For the text-containing cell, return its midpoint in [X, Y] coordinate format. 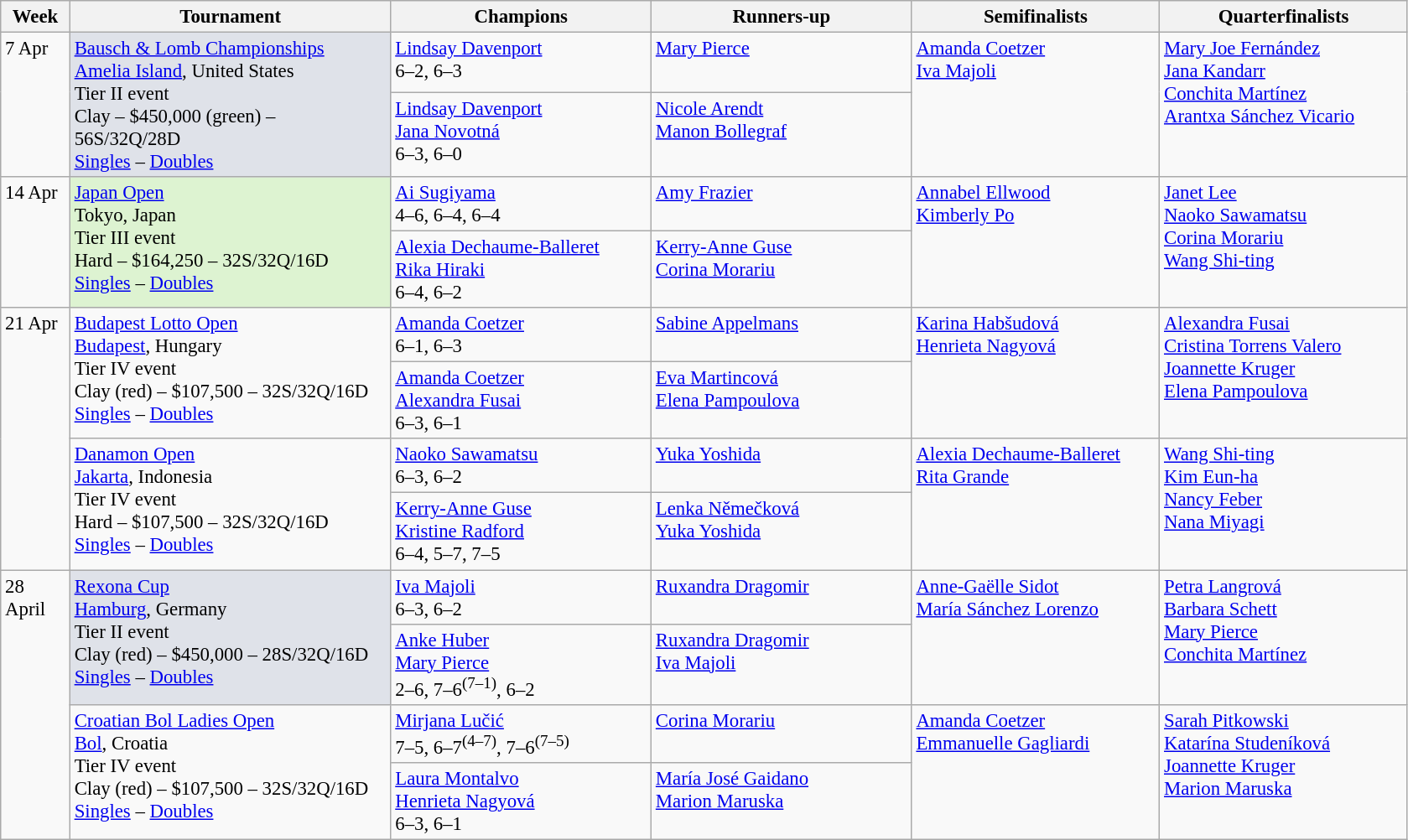
Ruxandra Dragomir [782, 597]
Mirjana Lučić7–5, 6–7(4–7), 7–6(7–5) [522, 733]
Yuka Yoshida [782, 466]
Wang Shi-ting Kim Eun-ha Nancy Feber Nana Miyagi [1284, 505]
Nicole Arendt Manon Bollegraf [782, 134]
Week [35, 17]
Ruxandra Dragomir Iva Majoli [782, 664]
Rexona Cup Hamburg, Germany Tier II event Clay (red) – $450,000 – 28S/32Q/16D Singles – Doubles [230, 637]
Eva Martincová Elena Pampoulova [782, 401]
Mary Joe Fernández Jana Kandarr Conchita Martínez Arantxa Sánchez Vicario [1284, 106]
Janet Lee Naoko Sawamatsu Corina Morariu Wang Shi-ting [1284, 242]
María José Gaidano Marion Maruska [782, 801]
Kerry-Anne Guse Corina Morariu [782, 270]
Amy Frazier [782, 205]
Sarah Pitkowski Katarína Studeníková Joannette Kruger Marion Maruska [1284, 771]
Annabel Ellwood Kimberly Po [1036, 242]
Amanda Coetzer6–1, 6–3 [522, 335]
Amanda Coetzer Emmanuelle Gagliardi [1036, 771]
Alexia Dechaume-Balleret Rita Grande [1036, 505]
Anke Huber Mary Pierce 2–6, 7–6(7–1), 6–2 [522, 664]
Laura Montalvo Henrieta Nagyová 6–3, 6–1 [522, 801]
Iva Majoli6–3, 6–2 [522, 597]
Sabine Appelmans [782, 335]
Budapest Lotto Open Budapest, Hungary Tier IV event Clay (red) – $107,500 – 32S/32Q/16D Singles – Doubles [230, 373]
Japan Open Tokyo, Japan Tier III event Hard – $164,250 – 32S/32Q/16D Singles – Doubles [230, 242]
Tournament [230, 17]
Karina Habšudová Henrieta Nagyová [1036, 373]
Amanda Coetzer Iva Majoli [1036, 106]
Mary Pierce [782, 62]
14 Apr [35, 242]
Naoko Sawamatsu6–3, 6–2 [522, 466]
Lindsay Davenport6–2, 6–3 [522, 62]
Bausch & Lomb Championships Amelia Island, United States Tier II event Clay – $450,000 (green) – 56S/32Q/28D Singles – Doubles [230, 106]
Quarterfinalists [1284, 17]
Ai Sugiyama4–6, 6–4, 6–4 [522, 205]
Amanda Coetzer Alexandra Fusai 6–3, 6–1 [522, 401]
Runners-up [782, 17]
Anne-Gaëlle Sidot María Sánchez Lorenzo [1036, 637]
Lenka Němečková Yuka Yoshida [782, 531]
Croatian Bol Ladies Open Bol, Croatia Tier IV event Clay (red) – $107,500 – 32S/32Q/16D Singles – Doubles [230, 771]
Kerry-Anne Guse Kristine Radford 6–4, 5–7, 7–5 [522, 531]
Champions [522, 17]
Lindsay Davenport Jana Novotná 6–3, 6–0 [522, 134]
Petra Langrová Barbara Schett Mary Pierce Conchita Martínez [1284, 637]
7 Apr [35, 106]
21 Apr [35, 438]
Alexia Dechaume-Balleret Rika Hiraki 6–4, 6–2 [522, 270]
28 April [35, 705]
Corina Morariu [782, 733]
Semifinalists [1036, 17]
Danamon Open Jakarta, Indonesia Tier IV event Hard – $107,500 – 32S/32Q/16DSingles – Doubles [230, 505]
Alexandra Fusai Cristina Torrens Valero Joannette Kruger Elena Pampoulova [1284, 373]
